For the text-containing cell, return its midpoint in [x, y] coordinate format. 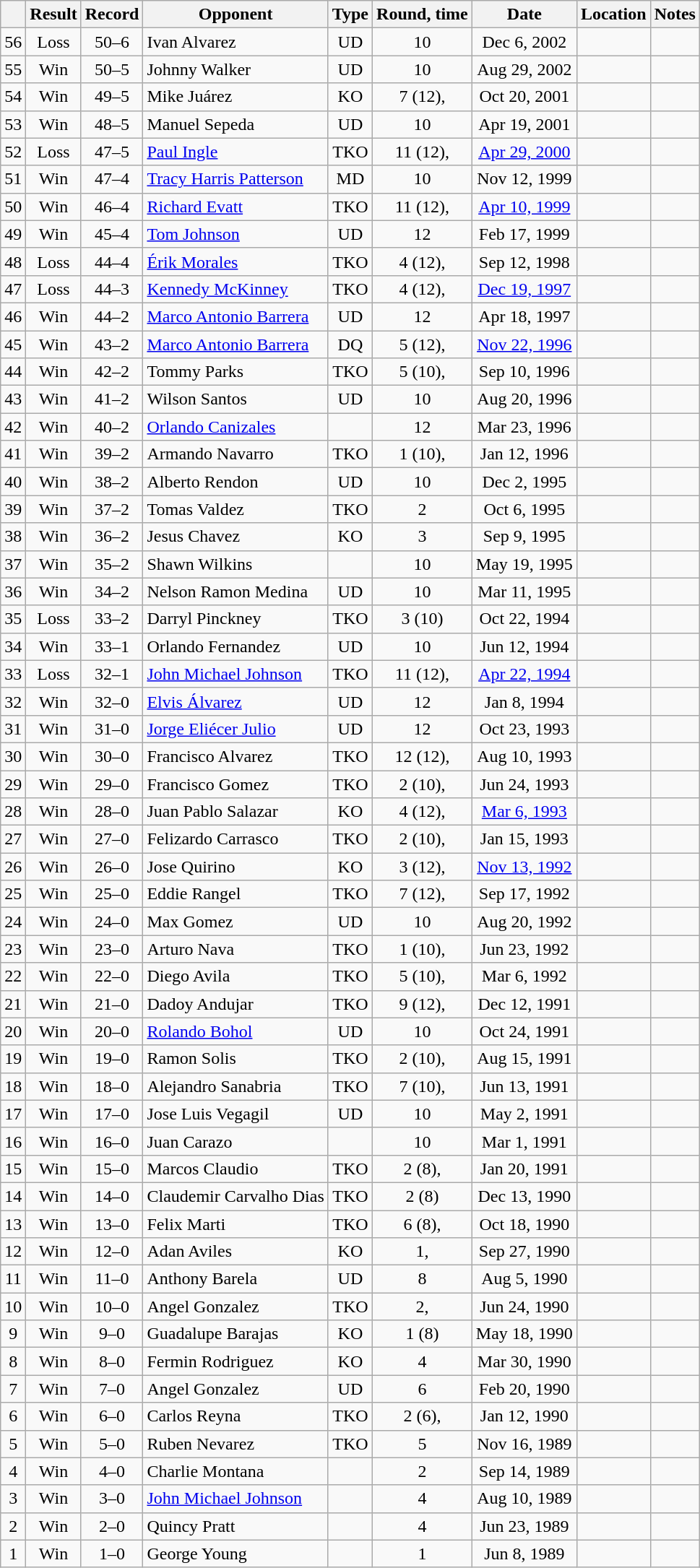
Tom Johnson [236, 234]
Richard Evatt [236, 207]
47–4 [112, 179]
Sep 10, 1996 [524, 372]
43 [13, 399]
44–2 [112, 316]
Dec 12, 1991 [524, 1004]
25–0 [112, 894]
Oct 20, 2001 [524, 97]
7–0 [112, 1389]
Wilson Santos [236, 399]
Round, time [423, 14]
24–0 [112, 922]
30–0 [112, 756]
50 [13, 207]
Marcos Claudio [236, 1169]
50–5 [112, 69]
Mar 23, 1996 [524, 427]
Juan Carazo [236, 1141]
28–0 [112, 812]
29 [13, 784]
45–4 [112, 234]
32–1 [112, 674]
42–2 [112, 372]
Francisco Alvarez [236, 756]
Ramon Solis [236, 1059]
15–0 [112, 1169]
Nov 22, 1996 [524, 345]
Johnny Walker [236, 69]
48–5 [112, 124]
2–0 [112, 1526]
45 [13, 345]
49–5 [112, 97]
Jun 13, 1991 [524, 1086]
3 (10) [423, 619]
28 [13, 812]
22 [13, 976]
Jorge Eliécer Julio [236, 729]
Adan Aviles [236, 1252]
2, [423, 1307]
Elvis Álvarez [236, 701]
23 [13, 949]
Sep 17, 1992 [524, 894]
1–0 [112, 1554]
46–4 [112, 207]
Érik Morales [236, 261]
Felizardo Carrasco [236, 839]
43–2 [112, 345]
Jun 23, 1989 [524, 1526]
32–0 [112, 701]
Anthony Barela [236, 1279]
Arturo Nava [236, 949]
5–0 [112, 1444]
May 2, 1991 [524, 1114]
Kennedy McKinney [236, 289]
Dec 2, 1995 [524, 482]
Jun 23, 1992 [524, 949]
Armando Navarro [236, 454]
Jan 8, 1994 [524, 701]
Jan 12, 1990 [524, 1416]
Francisco Gomez [236, 784]
9–0 [112, 1334]
Oct 6, 1995 [524, 509]
34–2 [112, 592]
12–0 [112, 1252]
55 [13, 69]
Sep 14, 1989 [524, 1471]
Rolando Bohol [236, 1031]
36–2 [112, 537]
Diego Avila [236, 976]
32 [13, 701]
Carlos Reyna [236, 1416]
Tomas Valdez [236, 509]
Nov 16, 1989 [524, 1444]
Paul Ingle [236, 152]
44–3 [112, 289]
2 (8) [423, 1196]
47–5 [112, 152]
Mar 1, 1991 [524, 1141]
Quincy Pratt [236, 1526]
49 [13, 234]
41 [13, 454]
Nov 12, 1999 [524, 179]
Shawn Wilkins [236, 564]
Type [350, 14]
51 [13, 179]
Tracy Harris Patterson [236, 179]
Apr 19, 2001 [524, 124]
Aug 29, 2002 [524, 69]
20 [13, 1031]
Oct 24, 1991 [524, 1031]
36 [13, 592]
May 18, 1990 [524, 1334]
May 19, 1995 [524, 564]
17 [13, 1114]
14 [13, 1196]
14–0 [112, 1196]
3–0 [112, 1499]
3 (12), [423, 867]
Juan Pablo Salazar [236, 812]
Orlando Canizales [236, 427]
Aug 15, 1991 [524, 1059]
Dec 13, 1990 [524, 1196]
44–4 [112, 261]
Felix Marti [236, 1224]
33–2 [112, 619]
53 [13, 124]
35 [13, 619]
Charlie Montana [236, 1471]
Mar 30, 1990 [524, 1361]
5 (12), [423, 345]
Oct 18, 1990 [524, 1224]
Dec 19, 1997 [524, 289]
31–0 [112, 729]
46 [13, 316]
6 (8), [423, 1224]
Alejandro Sanabria [236, 1086]
Jun 24, 1990 [524, 1307]
George Young [236, 1554]
Sep 9, 1995 [524, 537]
16–0 [112, 1141]
Tommy Parks [236, 372]
1, [423, 1252]
Jesus Chavez [236, 537]
33–1 [112, 646]
Opponent [236, 14]
37–2 [112, 509]
Alberto Rendon [236, 482]
17–0 [112, 1114]
Apr 22, 1994 [524, 674]
Date [524, 14]
4–0 [112, 1471]
Dadoy Andujar [236, 1004]
26–0 [112, 867]
18 [13, 1086]
44 [13, 372]
Guadalupe Barajas [236, 1334]
22–0 [112, 976]
Jun 12, 1994 [524, 646]
26 [13, 867]
Jose Quirino [236, 867]
42 [13, 427]
MD [350, 179]
54 [13, 97]
Eddie Rangel [236, 894]
Jose Luis Vegagil [236, 1114]
52 [13, 152]
11–0 [112, 1279]
56 [13, 42]
10–0 [112, 1307]
48 [13, 261]
Feb 17, 1999 [524, 234]
Jun 24, 1993 [524, 784]
34 [13, 646]
Jan 20, 1991 [524, 1169]
Apr 29, 2000 [524, 152]
11 [13, 1279]
27 [13, 839]
31 [13, 729]
6–0 [112, 1416]
25 [13, 894]
Apr 18, 1997 [524, 316]
38–2 [112, 482]
Orlando Fernandez [236, 646]
Aug 20, 1992 [524, 922]
Aug 10, 1993 [524, 756]
33 [13, 674]
39–2 [112, 454]
39 [13, 509]
Jan 15, 1993 [524, 839]
Nov 13, 1992 [524, 867]
7 [13, 1389]
Ruben Nevarez [236, 1444]
Ivan Alvarez [236, 42]
Manuel Sepeda [236, 124]
Sep 12, 1998 [524, 261]
Dec 6, 2002 [524, 42]
29–0 [112, 784]
37 [13, 564]
Record [112, 14]
50–6 [112, 42]
Sep 27, 1990 [524, 1252]
12 (12), [423, 756]
8–0 [112, 1361]
20–0 [112, 1031]
35–2 [112, 564]
38 [13, 537]
DQ [350, 345]
Oct 23, 1993 [524, 729]
Notes [675, 14]
Darryl Pinckney [236, 619]
Mar 6, 1992 [524, 976]
13–0 [112, 1224]
Feb 20, 1990 [524, 1389]
21 [13, 1004]
Oct 22, 1994 [524, 619]
Max Gomez [236, 922]
7 (10), [423, 1086]
1 (8) [423, 1334]
27–0 [112, 839]
Aug 5, 1990 [524, 1279]
Location [613, 14]
19–0 [112, 1059]
Jan 12, 1996 [524, 454]
2 (8), [423, 1169]
Apr 10, 1999 [524, 207]
40 [13, 482]
9 (12), [423, 1004]
40–2 [112, 427]
2 (6), [423, 1416]
Mar 11, 1995 [524, 592]
19 [13, 1059]
15 [13, 1169]
Fermin Rodriguez [236, 1361]
Aug 10, 1989 [524, 1499]
Nelson Ramon Medina [236, 592]
18–0 [112, 1086]
Result [53, 14]
Jun 8, 1989 [524, 1554]
23–0 [112, 949]
9 [13, 1334]
Mike Juárez [236, 97]
13 [13, 1224]
21–0 [112, 1004]
Mar 6, 1993 [524, 812]
41–2 [112, 399]
47 [13, 289]
16 [13, 1141]
24 [13, 922]
30 [13, 756]
Aug 20, 1996 [524, 399]
Claudemir Carvalho Dias [236, 1196]
